Scan for the cell matching the given text and deliver its [X, Y] coordinate at center. 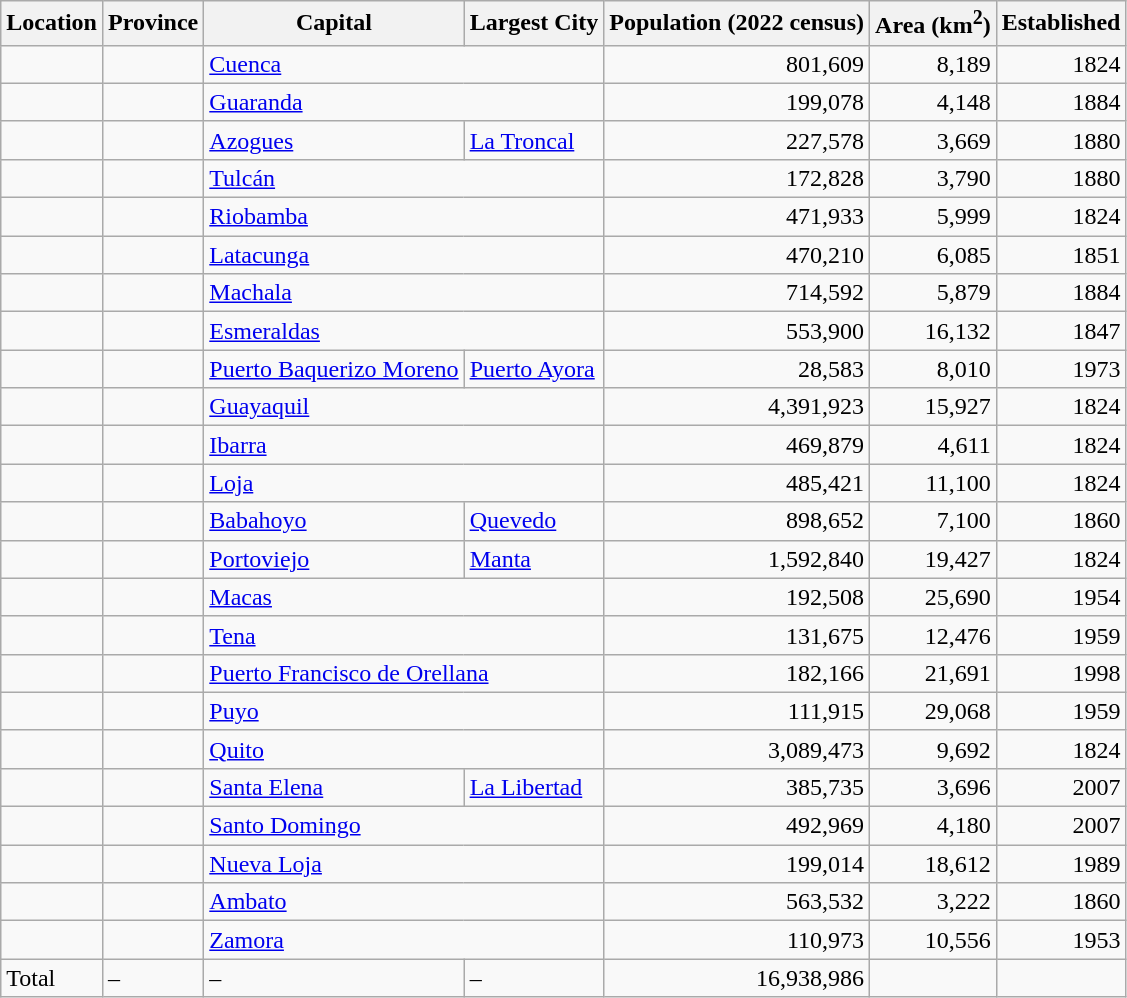
16,132 [934, 331]
1973 [1061, 369]
16,938,986 [737, 978]
Manta [534, 559]
1989 [1061, 864]
553,900 [737, 331]
1954 [1061, 597]
4,148 [934, 102]
Quito [404, 749]
Latacunga [404, 255]
Santo Domingo [404, 826]
3,790 [934, 178]
La Troncal [534, 140]
Puyo [404, 711]
Location [52, 24]
Macas [404, 597]
1847 [1061, 331]
4,391,923 [737, 407]
9,692 [934, 749]
8,189 [934, 64]
227,578 [737, 140]
Total [52, 978]
Santa Elena [334, 787]
Puerto Baquerizo Moreno [334, 369]
6,085 [934, 255]
199,014 [737, 864]
470,210 [737, 255]
Province [152, 24]
Largest City [534, 24]
29,068 [934, 711]
1,592,840 [737, 559]
172,828 [737, 178]
Riobamba [404, 217]
1998 [1061, 673]
5,879 [934, 293]
Ambato [404, 902]
Puerto Francisco de Orellana [404, 673]
21,691 [934, 673]
Azogues [334, 140]
3,089,473 [737, 749]
Cuenca [404, 64]
Machala [404, 293]
12,476 [934, 635]
182,166 [737, 673]
199,078 [737, 102]
469,879 [737, 445]
110,973 [737, 940]
4,611 [934, 445]
19,427 [934, 559]
485,421 [737, 483]
Guaranda [404, 102]
25,690 [934, 597]
385,735 [737, 787]
4,180 [934, 826]
Capital [334, 24]
10,556 [934, 940]
3,696 [934, 787]
192,508 [737, 597]
Established [1061, 24]
Nueva Loja [404, 864]
Loja [404, 483]
714,592 [737, 293]
Area (km2) [934, 24]
563,532 [737, 902]
3,669 [934, 140]
Guayaquil [404, 407]
11,100 [934, 483]
7,100 [934, 521]
Portoviejo [334, 559]
15,927 [934, 407]
Zamora [404, 940]
1851 [1061, 255]
898,652 [737, 521]
Tulcán [404, 178]
8,010 [934, 369]
Tena [404, 635]
5,999 [934, 217]
Ibarra [404, 445]
28,583 [737, 369]
1953 [1061, 940]
Babahoyo [334, 521]
Esmeraldas [404, 331]
18,612 [934, 864]
471,933 [737, 217]
Puerto Ayora [534, 369]
131,675 [737, 635]
Quevedo [534, 521]
492,969 [737, 826]
801,609 [737, 64]
111,915 [737, 711]
3,222 [934, 902]
La Libertad [534, 787]
Population (2022 census) [737, 24]
